Locate the cell with the specified text and output its [X, Y] center coordinate. 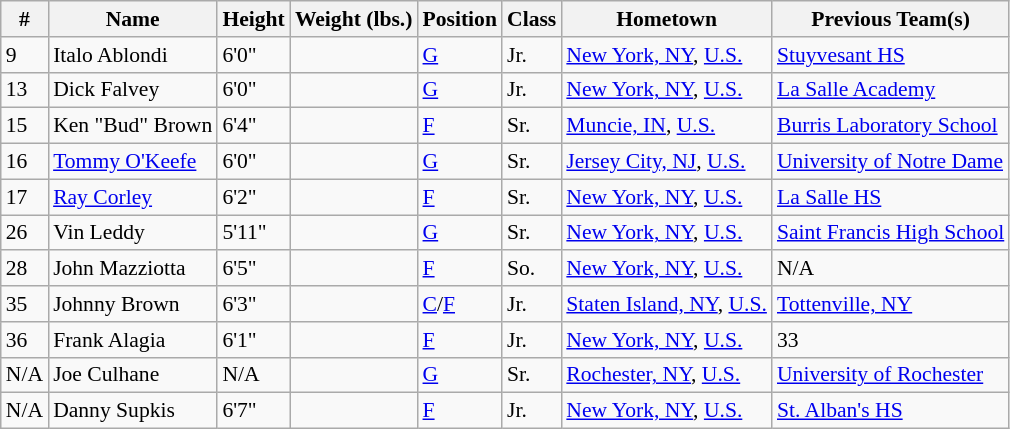
Weight (lbs.) [354, 19]
35 [24, 304]
Johnny Brown [132, 304]
Staten Island, NY, U.S. [666, 304]
Name [132, 19]
University of Notre Dame [890, 162]
Dick Falvey [132, 90]
Rochester, NY, U.S. [666, 375]
Hometown [666, 19]
6'3" [253, 304]
University of Rochester [890, 375]
C/F [459, 304]
Jersey City, NJ, U.S. [666, 162]
# [24, 19]
16 [24, 162]
13 [24, 90]
Italo Ablondi [132, 55]
15 [24, 126]
Tommy O'Keefe [132, 162]
Ray Corley [132, 197]
Previous Team(s) [890, 19]
6'4" [253, 126]
28 [24, 269]
Tottenville, NY [890, 304]
6'1" [253, 340]
La Salle HS [890, 197]
9 [24, 55]
Frank Alagia [132, 340]
St. Alban's HS [890, 411]
Position [459, 19]
17 [24, 197]
Muncie, IN, U.S. [666, 126]
Burris Laboratory School [890, 126]
Joe Culhane [132, 375]
6'5" [253, 269]
La Salle Academy [890, 90]
Saint Francis High School [890, 233]
Vin Leddy [132, 233]
36 [24, 340]
6'7" [253, 411]
Height [253, 19]
So. [532, 269]
33 [890, 340]
6'2" [253, 197]
Ken "Bud" Brown [132, 126]
Danny Supkis [132, 411]
26 [24, 233]
John Mazziotta [132, 269]
Stuyvesant HS [890, 55]
5'11" [253, 233]
Class [532, 19]
